Search for the cell housing the specified text and yield its [X, Y] center coordinate. 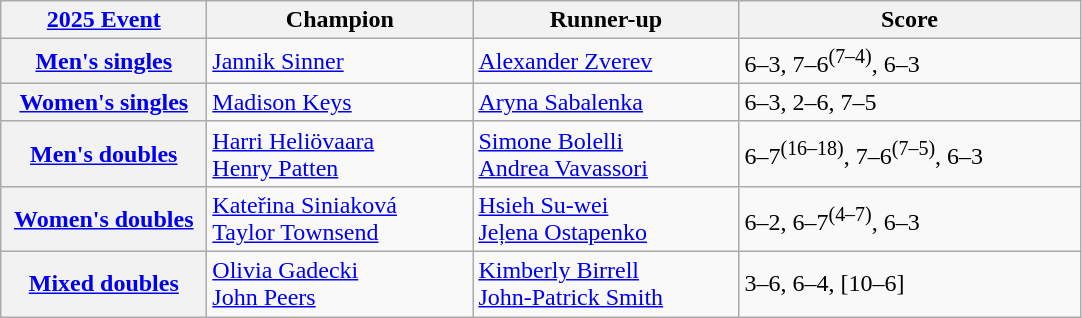
Men's doubles [104, 154]
Alexander Zverev [606, 62]
Women's singles [104, 102]
Score [910, 20]
Madison Keys [340, 102]
Women's doubles [104, 218]
2025 Event [104, 20]
Aryna Sabalenka [606, 102]
Kateřina Siniaková Taylor Townsend [340, 218]
Champion [340, 20]
6–3, 2–6, 7–5 [910, 102]
3–6, 6–4, [10–6] [910, 284]
Olivia Gadecki John Peers [340, 284]
Harri Heliövaara Henry Patten [340, 154]
Jannik Sinner [340, 62]
Runner-up [606, 20]
Hsieh Su-wei Jeļena Ostapenko [606, 218]
Kimberly Birrell John-Patrick Smith [606, 284]
6–7(16–18), 7–6(7–5), 6–3 [910, 154]
Mixed doubles [104, 284]
6–2, 6–7(4–7), 6–3 [910, 218]
Men's singles [104, 62]
Simone Bolelli Andrea Vavassori [606, 154]
6–3, 7–6(7–4), 6–3 [910, 62]
